Pinpoint the cell where the given text exists, returning its [X, Y] midpoint coordinate. 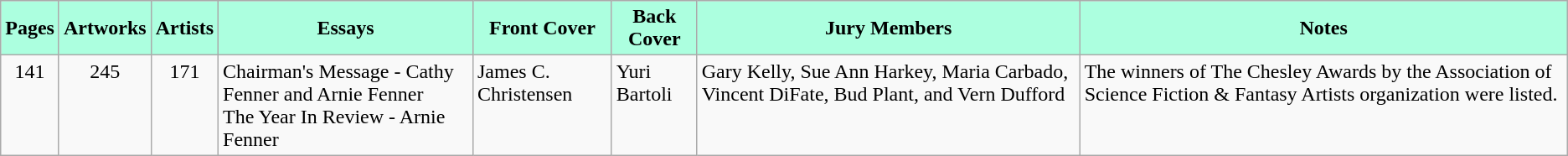
Front Cover [542, 29]
Artworks [105, 29]
The winners of The Chesley Awards by the Association of Science Fiction & Fantasy Artists organization were listed. [1323, 106]
141 [30, 106]
Pages [30, 29]
171 [184, 106]
James C. Christensen [542, 106]
245 [105, 106]
Notes [1323, 29]
Gary Kelly, Sue Ann Harkey, Maria Carbado, Vincent DiFate, Bud Plant, and Vern Dufford [888, 106]
Artists [184, 29]
Jury Members [888, 29]
Back Cover [654, 29]
Yuri Bartoli [654, 106]
Essays [346, 29]
Chairman's Message - Cathy Fenner and Arnie FennerThe Year In Review - Arnie Fenner [346, 106]
